Extract the (X, Y) coordinate from the center of the cell holding the provided text.  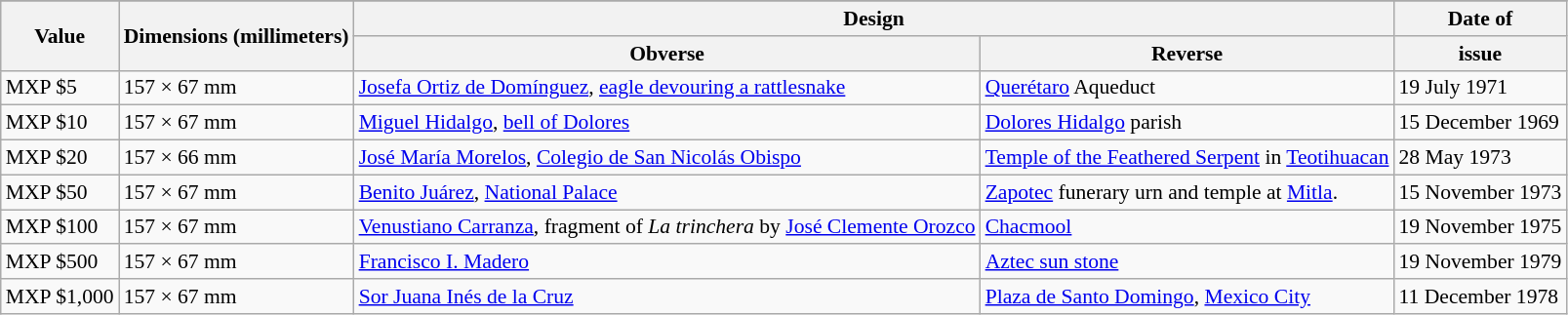
MXP $500 (60, 262)
11 December 1978 (1481, 296)
Dimensions (millimeters) (236, 35)
Design (874, 19)
Aztec sun stone (1187, 262)
19 July 1971 (1481, 88)
MXP $1,000 (60, 296)
15 December 1969 (1481, 123)
MXP $10 (60, 123)
MXP $5 (60, 88)
issue (1481, 54)
MXP $20 (60, 158)
15 November 1973 (1481, 192)
Querétaro Aqueduct (1187, 88)
Value (60, 35)
José María Morelos, Colegio de San Nicolás Obispo (667, 158)
19 November 1975 (1481, 227)
Chacmool (1187, 227)
Temple of the Feathered Serpent in Teotihuacan (1187, 158)
28 May 1973 (1481, 158)
Dolores Hidalgo parish (1187, 123)
Sor Juana Inés de la Cruz (667, 296)
19 November 1979 (1481, 262)
Plaza de Santo Domingo, Mexico City (1187, 296)
Benito Juárez, National Palace (667, 192)
Venustiano Carranza, fragment of La trinchera by José Clemente Orozco (667, 227)
Reverse (1187, 54)
Miguel Hidalgo, bell of Dolores (667, 123)
157 × 66 mm (236, 158)
Date of (1481, 19)
Francisco I. Madero (667, 262)
MXP $50 (60, 192)
Josefa Ortiz de Domínguez, eagle devouring a rattlesnake (667, 88)
MXP $100 (60, 227)
Obverse (667, 54)
Zapotec funerary urn and temple at Mitla. (1187, 192)
